Output the (x, y) coordinate of the center of the cell containing the given text.  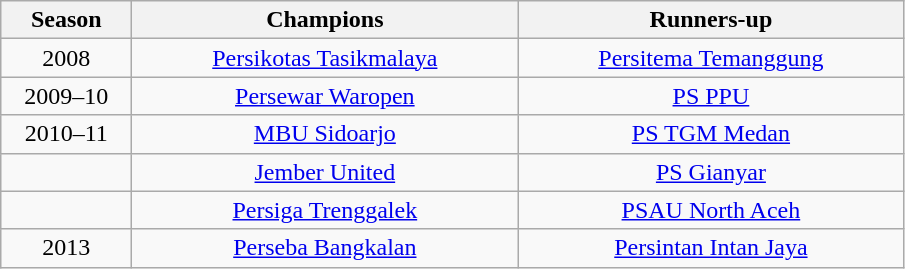
2013 (66, 248)
PS Gianyar (711, 172)
Champions (325, 20)
Persikotas Tasikmalaya (325, 58)
Persewar Waropen (325, 96)
Runners-up (711, 20)
2008 (66, 58)
2009–10 (66, 96)
PS TGM Medan (711, 134)
Persiga Trenggalek (325, 210)
2010–11 (66, 134)
PS PPU (711, 96)
MBU Sidoarjo (325, 134)
Jember United (325, 172)
Perseba Bangkalan (325, 248)
PSAU North Aceh (711, 210)
Persintan Intan Jaya (711, 248)
Season (66, 20)
Persitema Temanggung (711, 58)
